From the cell containing the given text, extract its center point as (X, Y) coordinate. 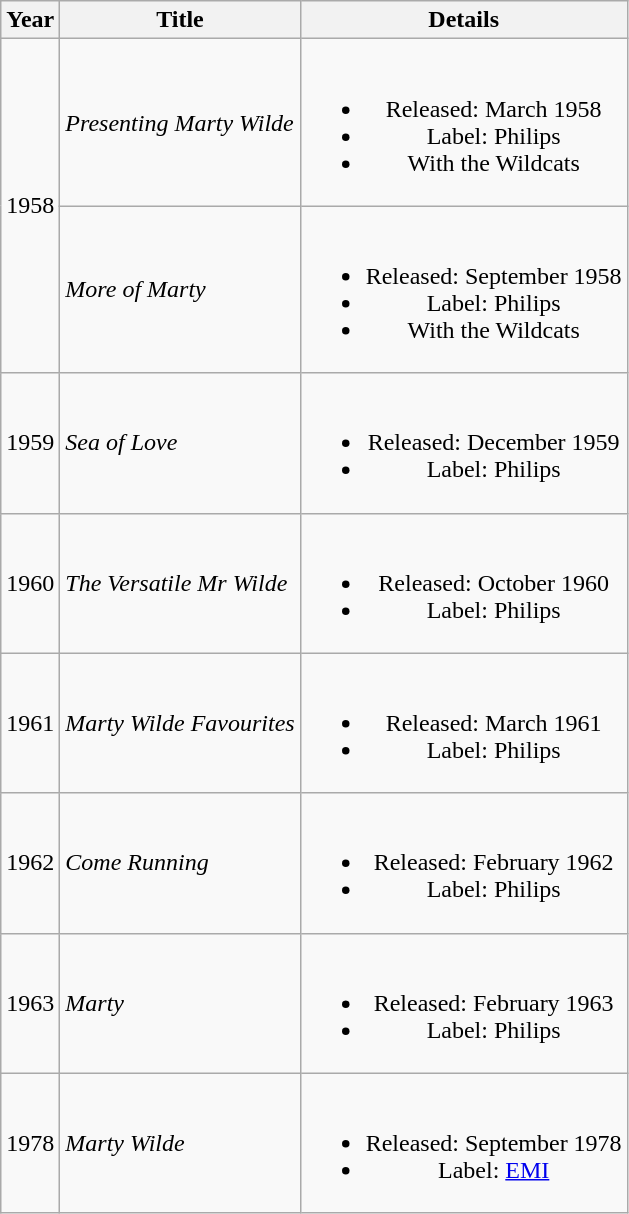
Released: March 1958Label: PhilipsWith the Wildcats (464, 122)
1978 (30, 1143)
Released: September 1978Label: EMI (464, 1143)
1959 (30, 443)
The Versatile Mr Wilde (180, 583)
1962 (30, 863)
Released: March 1961Label: Philips (464, 723)
More of Marty (180, 290)
Marty Wilde (180, 1143)
Released: February 1962Label: Philips (464, 863)
Marty Wilde Favourites (180, 723)
Sea of Love (180, 443)
1958 (30, 206)
Come Running (180, 863)
Released: December 1959Label: Philips (464, 443)
Presenting Marty Wilde (180, 122)
Marty (180, 1003)
Released: October 1960Label: Philips (464, 583)
1963 (30, 1003)
Released: September 1958Label: PhilipsWith the Wildcats (464, 290)
Year (30, 20)
Title (180, 20)
Released: February 1963Label: Philips (464, 1003)
Details (464, 20)
1961 (30, 723)
1960 (30, 583)
